Pinpoint the cell where the given text exists, returning its [x, y] midpoint coordinate. 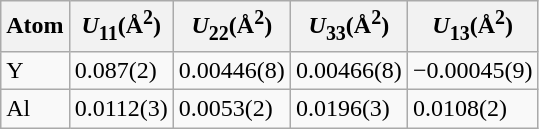
Y [35, 71]
U22(Å2) [232, 26]
−0.00045(9) [472, 71]
U11(Å2) [121, 26]
Al [35, 109]
0.00446(8) [232, 71]
0.0108(2) [472, 109]
U33(Å2) [348, 26]
Atom [35, 26]
0.0053(2) [232, 109]
0.0112(3) [121, 109]
0.0196(3) [348, 109]
0.00466(8) [348, 71]
0.087(2) [121, 71]
U13(Å2) [472, 26]
